Return the [x, y] coordinate for the center point of the cell that contains the specified text.  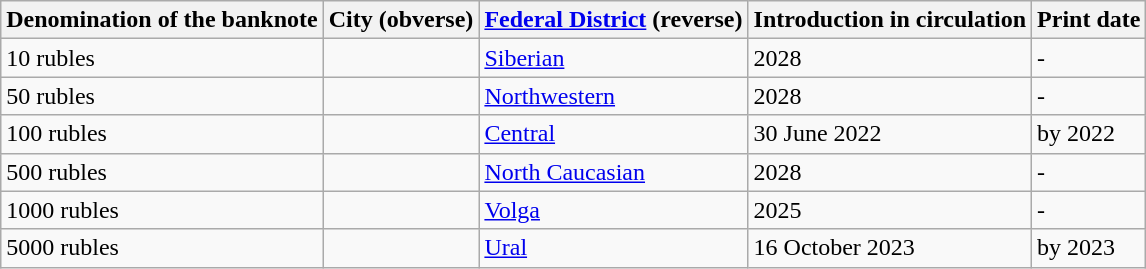
City (obverse) [401, 20]
1000 rubles [162, 210]
10 rubles [162, 58]
North Caucasian [614, 172]
Siberian [614, 58]
Print date [1089, 20]
16 October 2023 [890, 248]
Denomination of the banknote [162, 20]
50 rubles [162, 96]
30 June 2022 [890, 134]
by 2022 [1089, 134]
Northwestern [614, 96]
by 2023 [1089, 248]
2025 [890, 210]
500 rubles [162, 172]
Introduction in circulation [890, 20]
Central [614, 134]
Federal District (reverse) [614, 20]
5000 rubles [162, 248]
Volga [614, 210]
100 rubles [162, 134]
Ural [614, 248]
